Extract the (X, Y) coordinate from the center of the cell holding the provided text.  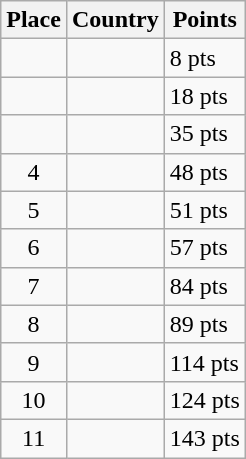
143 pts (204, 438)
Points (204, 20)
18 pts (204, 96)
114 pts (204, 362)
48 pts (204, 172)
4 (34, 172)
89 pts (204, 324)
11 (34, 438)
6 (34, 248)
8 pts (204, 58)
9 (34, 362)
51 pts (204, 210)
7 (34, 286)
124 pts (204, 400)
Place (34, 20)
10 (34, 400)
57 pts (204, 248)
Country (115, 20)
35 pts (204, 134)
5 (34, 210)
84 pts (204, 286)
8 (34, 324)
